Provide the [x, y] coordinate of the cell's center where the given text is located.  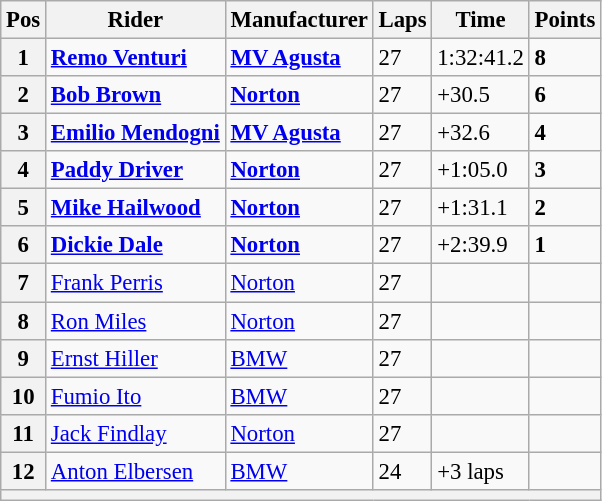
Dickie Dale [136, 245]
Paddy Driver [136, 170]
24 [402, 471]
+30.5 [480, 95]
Jack Findlay [136, 433]
Laps [402, 20]
10 [24, 396]
7 [24, 283]
11 [24, 433]
9 [24, 358]
Bob Brown [136, 95]
1:32:41.2 [480, 58]
Manufacturer [299, 20]
Pos [24, 20]
12 [24, 471]
Fumio Ito [136, 396]
Ernst Hiller [136, 358]
+1:31.1 [480, 208]
Ron Miles [136, 321]
Rider [136, 20]
Remo Venturi [136, 58]
Anton Elbersen [136, 471]
+32.6 [480, 133]
Mike Hailwood [136, 208]
Frank Perris [136, 283]
Time [480, 20]
Points [564, 20]
5 [24, 208]
+3 laps [480, 471]
Emilio Mendogni [136, 133]
+2:39.9 [480, 245]
+1:05.0 [480, 170]
